Search for the cell housing the specified text and yield its (X, Y) center coordinate. 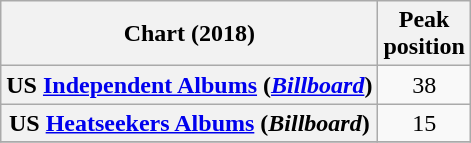
15 (424, 123)
38 (424, 85)
Peakposition (424, 34)
Chart (2018) (190, 34)
US Independent Albums (Billboard) (190, 85)
US Heatseekers Albums (Billboard) (190, 123)
